Output the [x, y] coordinate of the center of the cell containing the given text.  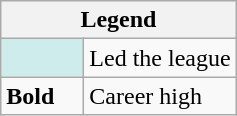
Legend [118, 20]
Led the league [160, 58]
Bold [42, 96]
Career high [160, 96]
